Locate the cell with the specified text and output its (x, y) center coordinate. 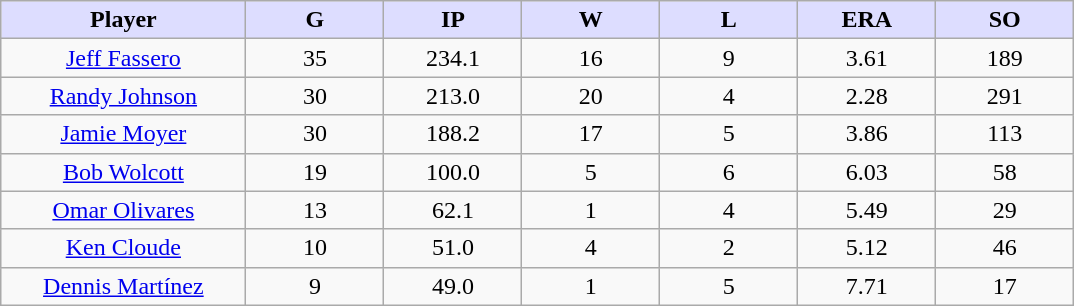
2.28 (867, 96)
46 (1005, 248)
188.2 (453, 134)
58 (1005, 172)
20 (591, 96)
13 (315, 210)
113 (1005, 134)
6 (729, 172)
G (315, 20)
3.61 (867, 58)
291 (1005, 96)
6.03 (867, 172)
Dennis Martínez (124, 286)
19 (315, 172)
Randy Johnson (124, 96)
Ken Cloude (124, 248)
35 (315, 58)
Player (124, 20)
49.0 (453, 286)
Jeff Fassero (124, 58)
3.86 (867, 134)
51.0 (453, 248)
16 (591, 58)
IP (453, 20)
Bob Wolcott (124, 172)
L (729, 20)
ERA (867, 20)
SO (1005, 20)
5.12 (867, 248)
Omar Olivares (124, 210)
189 (1005, 58)
100.0 (453, 172)
234.1 (453, 58)
W (591, 20)
213.0 (453, 96)
29 (1005, 210)
10 (315, 248)
5.49 (867, 210)
Jamie Moyer (124, 134)
62.1 (453, 210)
2 (729, 248)
7.71 (867, 286)
